Search for the cell housing the specified text and yield its (x, y) center coordinate. 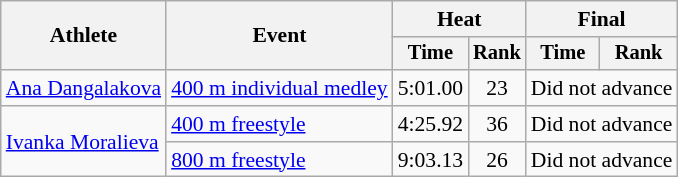
36 (497, 124)
5:01.00 (430, 88)
Final (602, 19)
400 m individual medley (280, 88)
400 m freestyle (280, 124)
4:25.92 (430, 124)
Heat (460, 19)
Athlete (84, 36)
23 (497, 88)
Ivanka Moralieva (84, 142)
Ana Dangalakova (84, 88)
Event (280, 36)
